Locate the cell with the specified text and output its [X, Y] center coordinate. 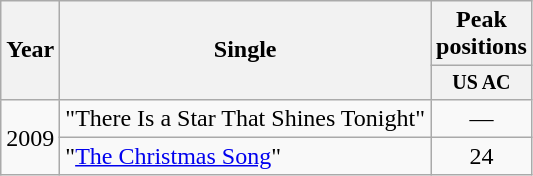
24 [482, 156]
2009 [30, 137]
"The Christmas Song" [246, 156]
Year [30, 50]
US AC [482, 82]
Peakpositions [482, 34]
— [482, 118]
"There Is a Star That Shines Tonight" [246, 118]
Single [246, 50]
